Provide the [x, y] coordinate of the cell's center where the given text is located.  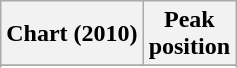
Chart (2010) [72, 34]
Peakposition [189, 34]
